Capture the cell that displays the provided text and extract its (x, y) central coordinate. 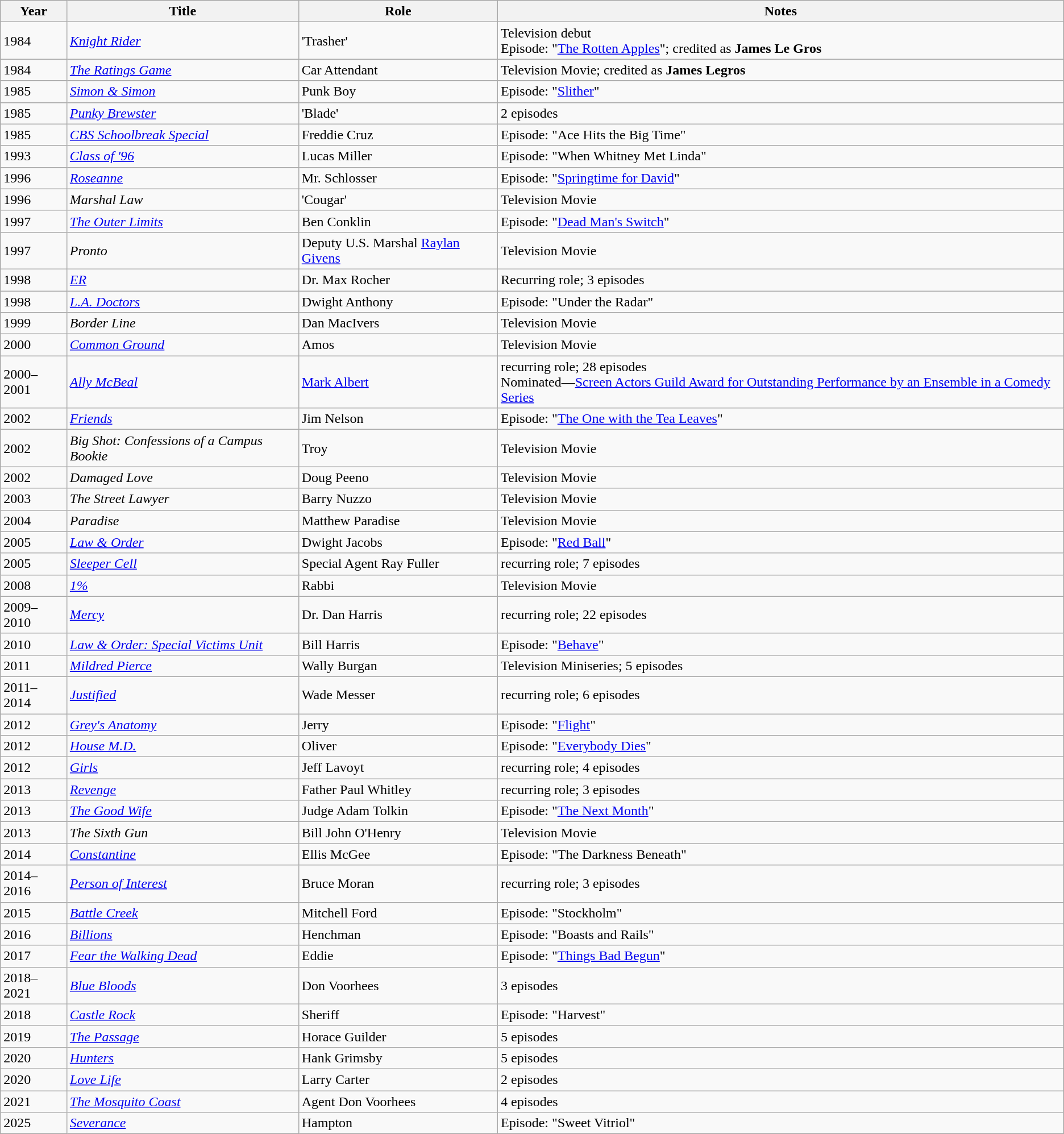
2019 (34, 1036)
'Trasher' (398, 41)
Henchman (398, 934)
2021 (34, 1101)
Justified (182, 695)
Mr. Schlosser (398, 178)
Big Shot: Confessions of a Campus Bookie (182, 448)
2010 (34, 644)
Episode: "Ace Hits the Big Time" (780, 135)
Jerry (398, 725)
Mercy (182, 615)
Dan MacIvers (398, 323)
Recurring role; 3 episodes (780, 280)
Amos (398, 345)
Agent Don Voorhees (398, 1101)
2016 (34, 934)
Eddie (398, 956)
Rabbi (398, 585)
Revenge (182, 790)
Jeff Lavoyt (398, 768)
Episode: "Sweet Vitriol" (780, 1123)
Troy (398, 448)
Mildred Pierce (182, 666)
Episode: "The Darkness Beneath" (780, 854)
Year (34, 11)
2018–2021 (34, 986)
'Cougar' (398, 200)
Doug Peeno (398, 477)
Hank Grimsby (398, 1058)
2008 (34, 585)
Love Life (182, 1079)
Bill Harris (398, 644)
Marshal Law (182, 200)
Episode: "Behave" (780, 644)
Ally McBeal (182, 382)
2014 (34, 854)
Law & Order: Special Victims Unit (182, 644)
Paradise (182, 521)
recurring role; 6 episodes (780, 695)
Blue Bloods (182, 986)
Mitchell Ford (398, 913)
The Mosquito Coast (182, 1101)
2015 (34, 913)
Deputy U.S. Marshal Raylan Givens (398, 250)
2018 (34, 1015)
2025 (34, 1123)
Constantine (182, 854)
Episode: "Things Bad Begun" (780, 956)
2000–2001 (34, 382)
ER (182, 280)
'Blade' (398, 113)
Bruce Moran (398, 883)
recurring role; 7 episodes (780, 564)
Punky Brewster (182, 113)
Episode: "Harvest" (780, 1015)
Episode: "Stockholm" (780, 913)
Billions (182, 934)
Hunters (182, 1058)
Episode: "Slither" (780, 92)
Television Movie; credited as James Legros (780, 70)
Dr. Dan Harris (398, 615)
Class of '96 (182, 156)
Sleeper Cell (182, 564)
Punk Boy (398, 92)
Episode: "The Next Month" (780, 811)
Pronto (182, 250)
Dr. Max Rocher (398, 280)
The Street Lawyer (182, 499)
Episode: "Dead Man's Switch" (780, 221)
Wade Messer (398, 695)
Television Miniseries; 5 episodes (780, 666)
Title (182, 11)
Larry Carter (398, 1079)
recurring role; 22 episodes (780, 615)
Judge Adam Tolkin (398, 811)
Episode: "Boasts and Rails" (780, 934)
Roseanne (182, 178)
The Outer Limits (182, 221)
Episode: "The One with the Tea Leaves" (780, 419)
Girls (182, 768)
Severance (182, 1123)
Episode: "When Whitney Met Linda" (780, 156)
2009–2010 (34, 615)
House M.D. (182, 746)
Don Voorhees (398, 986)
Wally Burgan (398, 666)
Battle Creek (182, 913)
Dwight Jacobs (398, 542)
Oliver (398, 746)
Castle Rock (182, 1015)
Bill John O'Henry (398, 833)
recurring role; 4 episodes (780, 768)
Episode: "Springtime for David" (780, 178)
L.A. Doctors (182, 302)
Dwight Anthony (398, 302)
2017 (34, 956)
CBS Schoolbreak Special (182, 135)
Freddie Cruz (398, 135)
Television debutEpisode: "The Rotten Apples"; credited as James Le Gros (780, 41)
The Sixth Gun (182, 833)
Lucas Miller (398, 156)
2004 (34, 521)
Simon & Simon (182, 92)
recurring role; 28 episodesNominated—Screen Actors Guild Award for Outstanding Performance by an Ensemble in a Comedy Series (780, 382)
Mark Albert (398, 382)
Episode: "Everybody Dies" (780, 746)
Fear the Walking Dead (182, 956)
Notes (780, 11)
Jim Nelson (398, 419)
Friends (182, 419)
1% (182, 585)
Person of Interest (182, 883)
Ellis McGee (398, 854)
Border Line (182, 323)
The Passage (182, 1036)
Episode: "Flight" (780, 725)
Episode: "Under the Radar" (780, 302)
Grey's Anatomy (182, 725)
Car Attendant (398, 70)
Sheriff (398, 1015)
2000 (34, 345)
Knight Rider (182, 41)
Matthew Paradise (398, 521)
1993 (34, 156)
The Good Wife (182, 811)
4 episodes (780, 1101)
Damaged Love (182, 477)
3 episodes (780, 986)
Horace Guilder (398, 1036)
Episode: "Red Ball" (780, 542)
The Ratings Game (182, 70)
2011–2014 (34, 695)
Common Ground (182, 345)
Father Paul Whitley (398, 790)
Barry Nuzzo (398, 499)
Role (398, 11)
Hampton (398, 1123)
Special Agent Ray Fuller (398, 564)
Ben Conklin (398, 221)
2003 (34, 499)
Law & Order (182, 542)
2011 (34, 666)
2014–2016 (34, 883)
1999 (34, 323)
